Locate the cell with the specified text and output its (X, Y) center coordinate. 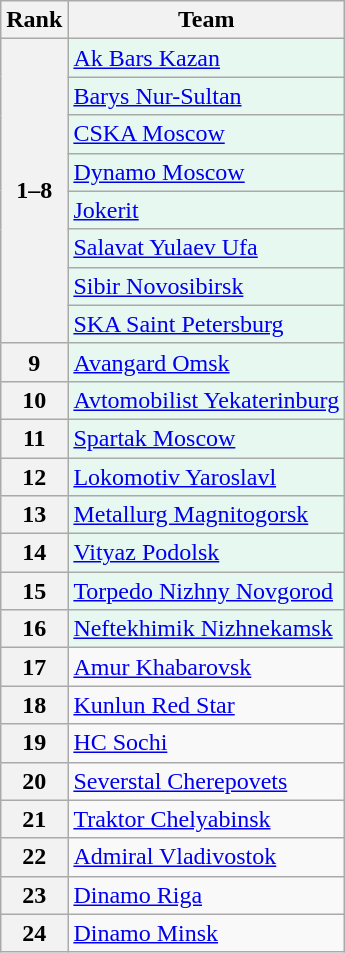
Amur Khabarovsk (206, 667)
Neftekhimik Nizhnekamsk (206, 629)
Traktor Chelyabinsk (206, 819)
Rank (34, 20)
23 (34, 895)
16 (34, 629)
Severstal Cherepovets (206, 781)
Dinamo Riga (206, 895)
21 (34, 819)
17 (34, 667)
Avangard Omsk (206, 362)
HC Sochi (206, 743)
24 (34, 933)
1–8 (34, 191)
Ak Bars Kazan (206, 58)
19 (34, 743)
Team (206, 20)
11 (34, 438)
Torpedo Nizhny Novgorod (206, 591)
Sibir Novosibirsk (206, 286)
Barys Nur-Sultan (206, 96)
Avtomobilist Yekaterinburg (206, 400)
Admiral Vladivostok (206, 857)
12 (34, 477)
Metallurg Magnitogorsk (206, 515)
Vityaz Podolsk (206, 553)
10 (34, 400)
Kunlun Red Star (206, 705)
CSKA Moscow (206, 134)
Dinamo Minsk (206, 933)
14 (34, 553)
Spartak Moscow (206, 438)
20 (34, 781)
Dynamo Moscow (206, 172)
18 (34, 705)
Lokomotiv Yaroslavl (206, 477)
9 (34, 362)
SKA Saint Petersburg (206, 324)
15 (34, 591)
Jokerit (206, 210)
Salavat Yulaev Ufa (206, 248)
22 (34, 857)
13 (34, 515)
